Detect which cell encompasses the target text, then output its [X, Y] center coordinate. 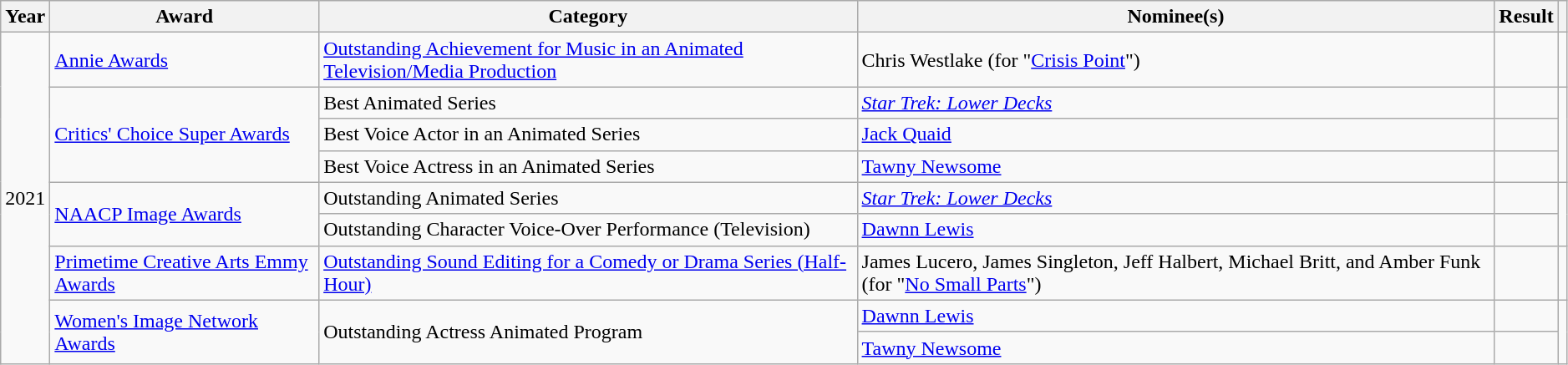
Outstanding Animated Series [588, 198]
Outstanding Achievement for Music in an Animated Television/Media Production [588, 60]
Outstanding Character Voice-Over Performance (Television) [588, 230]
Result [1526, 17]
2021 [25, 199]
Award [185, 17]
Category [588, 17]
Best Voice Actor in an Animated Series [588, 134]
Women's Image Network Awards [185, 332]
Nominee(s) [1176, 17]
James Lucero, James Singleton, Jeff Halbert, Michael Britt, and Amber Funk (for "No Small Parts") [1176, 272]
Best Voice Actress in an Animated Series [588, 166]
Chris Westlake (for "Crisis Point") [1176, 60]
NAACP Image Awards [185, 214]
Outstanding Sound Editing for a Comedy or Drama Series (Half-Hour) [588, 272]
Year [25, 17]
Outstanding Actress Animated Program [588, 332]
Annie Awards [185, 60]
Critics' Choice Super Awards [185, 134]
Best Animated Series [588, 103]
Jack Quaid [1176, 134]
Primetime Creative Arts Emmy Awards [185, 272]
